Search for the cell housing the specified text and yield its [x, y] center coordinate. 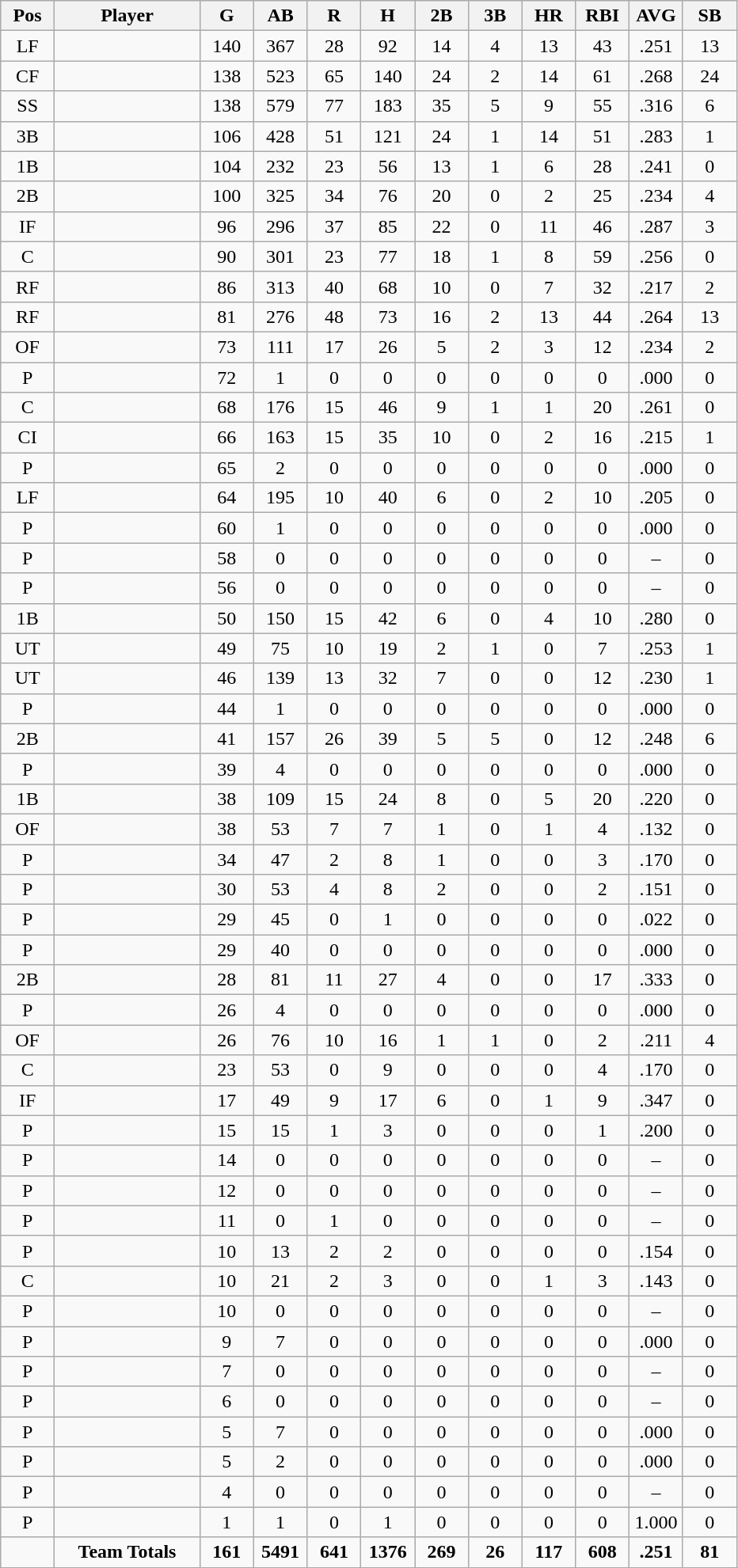
72 [226, 378]
641 [334, 1552]
523 [280, 76]
.253 [656, 648]
.256 [656, 256]
176 [280, 408]
.151 [656, 890]
1376 [388, 1552]
.230 [656, 678]
195 [280, 498]
R [334, 16]
64 [226, 498]
85 [388, 226]
.316 [656, 106]
22 [442, 226]
.333 [656, 980]
150 [280, 618]
579 [280, 106]
5491 [280, 1552]
Pos [28, 16]
111 [280, 347]
30 [226, 890]
313 [280, 287]
367 [280, 46]
121 [388, 136]
58 [226, 558]
232 [280, 166]
RBI [603, 16]
104 [226, 166]
.215 [656, 438]
SB [709, 16]
.241 [656, 166]
45 [280, 920]
157 [280, 738]
90 [226, 256]
183 [388, 106]
H [388, 16]
AVG [656, 16]
25 [603, 196]
608 [603, 1552]
325 [280, 196]
50 [226, 618]
100 [226, 196]
161 [226, 1552]
.143 [656, 1281]
163 [280, 438]
296 [280, 226]
.205 [656, 498]
.268 [656, 76]
.287 [656, 226]
43 [603, 46]
.261 [656, 408]
.283 [656, 136]
48 [334, 317]
269 [442, 1552]
86 [226, 287]
.217 [656, 287]
41 [226, 738]
96 [226, 226]
.347 [656, 1100]
18 [442, 256]
.022 [656, 920]
19 [388, 648]
276 [280, 317]
75 [280, 648]
106 [226, 136]
CI [28, 438]
428 [280, 136]
37 [334, 226]
G [226, 16]
59 [603, 256]
.132 [656, 829]
.220 [656, 799]
21 [280, 1281]
.280 [656, 618]
27 [388, 980]
109 [280, 799]
.211 [656, 1040]
61 [603, 76]
Player [127, 16]
117 [549, 1552]
.154 [656, 1251]
60 [226, 528]
AB [280, 16]
139 [280, 678]
55 [603, 106]
SS [28, 106]
.264 [656, 317]
Team Totals [127, 1552]
CF [28, 76]
92 [388, 46]
.248 [656, 738]
.200 [656, 1130]
42 [388, 618]
1.000 [656, 1522]
301 [280, 256]
HR [549, 16]
66 [226, 438]
47 [280, 859]
